Return (x, y) of the center of cell containing provided text 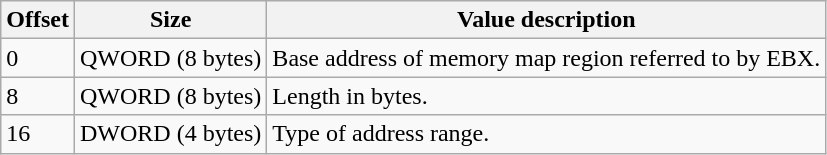
0 (38, 58)
Size (170, 20)
Offset (38, 20)
DWORD (4 bytes) (170, 134)
Value description (546, 20)
16 (38, 134)
Base address of memory map region referred to by EBX. (546, 58)
8 (38, 96)
Length in bytes. (546, 96)
Type of address range. (546, 134)
